Extract the [X, Y] coordinate from the center of the cell holding the provided text.  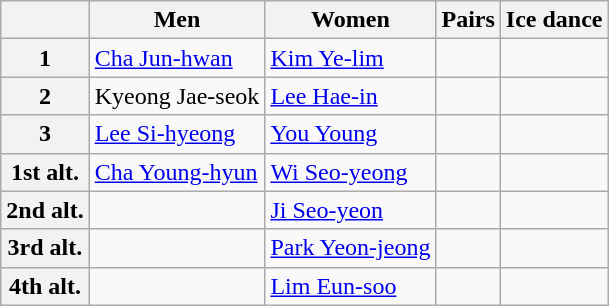
3 [45, 134]
You Young [350, 134]
Kyeong Jae-seok [177, 96]
Pairs [468, 20]
Wi Seo-yeong [350, 172]
4th alt. [45, 286]
Kim Ye-lim [350, 58]
2nd alt. [45, 210]
Ice dance [554, 20]
2 [45, 96]
Park Yeon-jeong [350, 248]
Ji Seo-yeon [350, 210]
3rd alt. [45, 248]
Cha Young-hyun [177, 172]
1 [45, 58]
Lim Eun-soo [350, 286]
1st alt. [45, 172]
Lee Hae-in [350, 96]
Men [177, 20]
Women [350, 20]
Lee Si-hyeong [177, 134]
Cha Jun-hwan [177, 58]
